Locate the cell with the specified text and output its [X, Y] center coordinate. 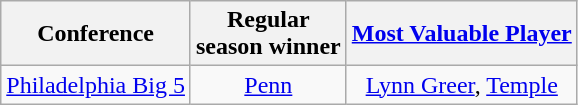
Regular season winner [268, 34]
Lynn Greer, Temple [462, 85]
Philadelphia Big 5 [96, 85]
Penn [268, 85]
Most Valuable Player [462, 34]
Conference [96, 34]
